Output the [x, y] coordinate of the center of the cell containing the given text.  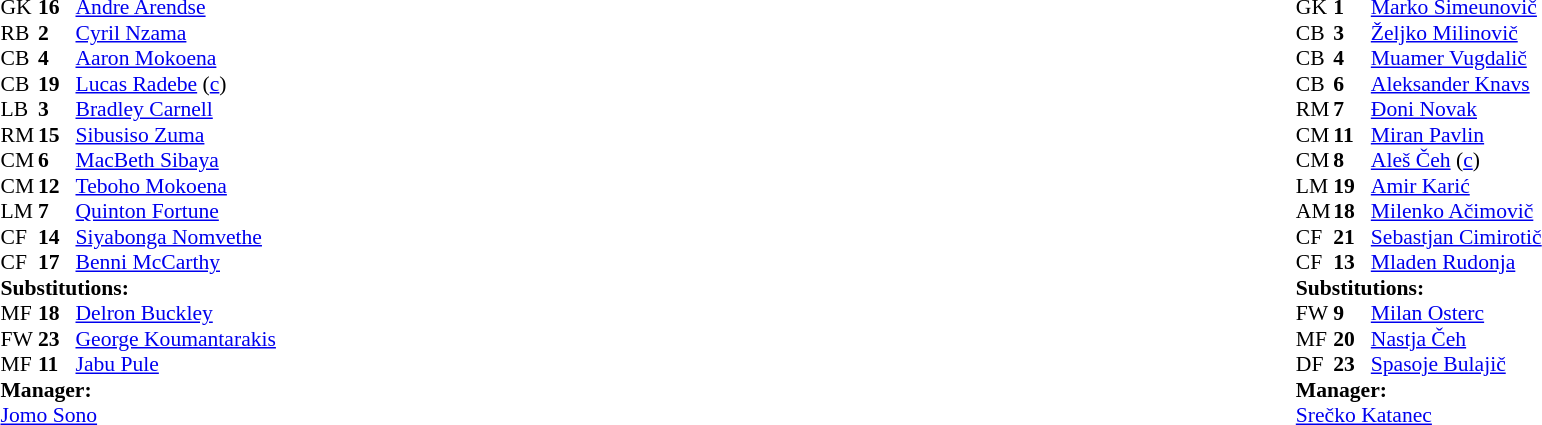
13 [1352, 263]
Amir Karić [1456, 186]
LB [19, 109]
AM [1315, 211]
Milenko Ačimovič [1456, 211]
Đoni Novak [1456, 109]
15 [57, 135]
DF [1315, 365]
Quinton Fortune [176, 211]
Jabu Pule [176, 365]
17 [57, 263]
Željko Milinovič [1456, 33]
Sebastjan Cimirotič [1456, 237]
9 [1352, 313]
Miran Pavlin [1456, 135]
MacBeth Sibaya [176, 161]
2 [57, 33]
Spasoje Bulajič [1456, 365]
Lucas Radebe (c) [176, 84]
Milan Osterc [1456, 313]
14 [57, 237]
Delron Buckley [176, 313]
Nastja Čeh [1456, 339]
12 [57, 186]
Muamer Vugdalič [1456, 59]
Siyabonga Nomvethe [176, 237]
21 [1352, 237]
20 [1352, 339]
Mladen Rudonja [1456, 263]
RB [19, 33]
Aaron Mokoena [176, 59]
Benni McCarthy [176, 263]
Teboho Mokoena [176, 186]
Aleš Čeh (c) [1456, 161]
Aleksander Knavs [1456, 84]
8 [1352, 161]
Cyril Nzama [176, 33]
George Koumantarakis [176, 339]
Sibusiso Zuma [176, 135]
Bradley Carnell [176, 109]
